From the cell containing the given text, extract its center point as [x, y] coordinate. 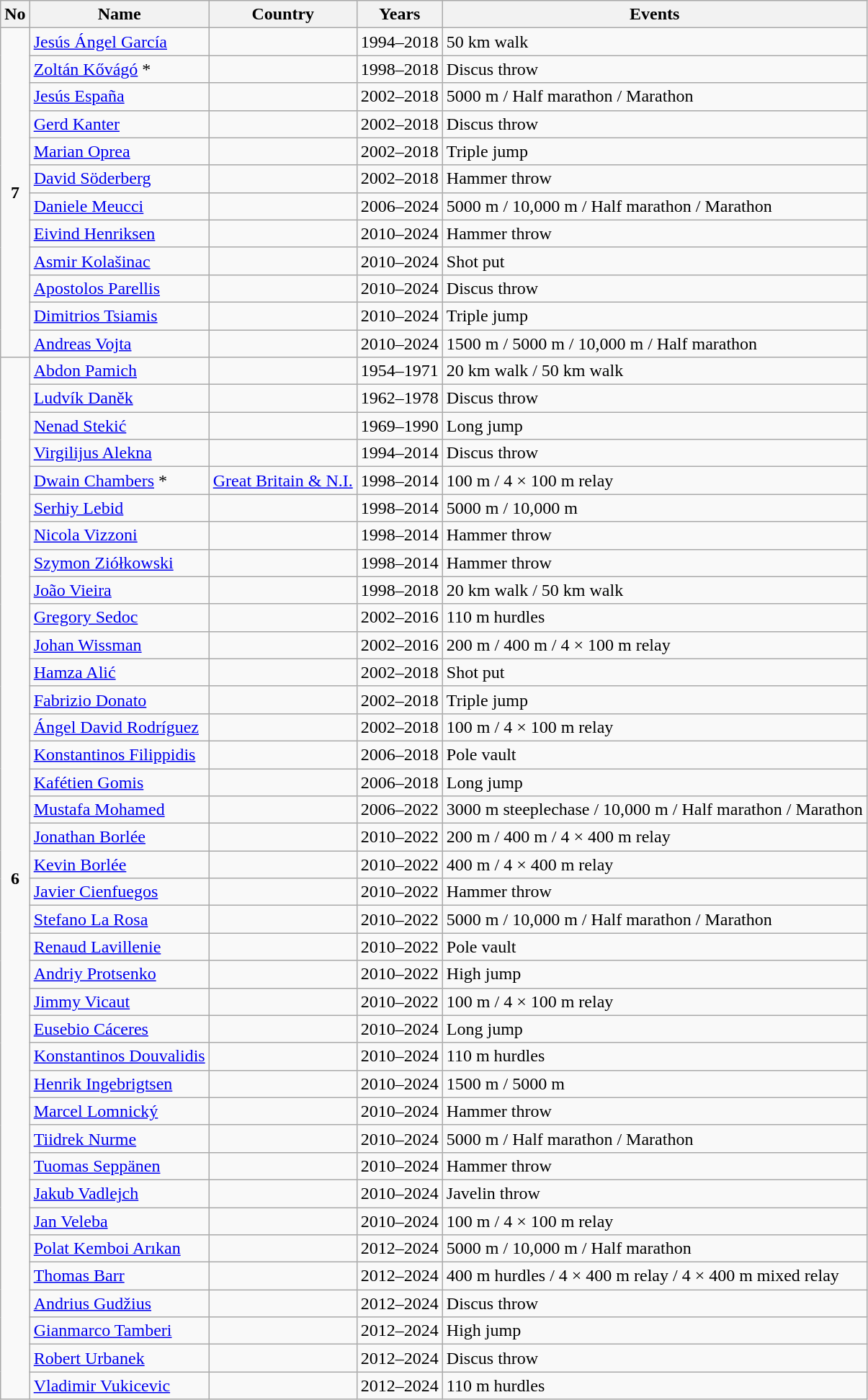
Virgilijus Alekna [120, 453]
400 m hurdles / 4 × 400 m relay / 4 × 400 m mixed relay [654, 1276]
Nenad Stekić [120, 426]
Vladimir Vukicevic [120, 1386]
Mustafa Mohamed [120, 810]
Jesús Ángel García [120, 42]
400 m / 4 × 400 m relay [654, 865]
Szymon Ziółkowski [120, 563]
200 m / 400 m / 4 × 400 m relay [654, 837]
2006–2022 [399, 810]
Daniele Meucci [120, 206]
David Söderberg [120, 179]
Abdon Pamich [120, 371]
Asmir Kolašinac [120, 261]
Jonathan Borlée [120, 837]
Serhiy Lebid [120, 508]
1954–1971 [399, 371]
Eivind Henriksen [120, 233]
Andreas Vojta [120, 344]
5000 m / 10,000 m [654, 508]
3000 m steeplechase / 10,000 m / Half marathon / Marathon [654, 810]
Years [399, 14]
Jakub Vadlejch [120, 1193]
Zoltán Kővágó * [120, 69]
Ludvík Daněk [120, 398]
Henrik Ingebrigtsen [120, 1084]
Tuomas Seppänen [120, 1166]
Apostolos Parellis [120, 288]
Polat Kemboi Arıkan [120, 1249]
Eusebio Cáceres [120, 1029]
1994–2018 [399, 42]
5000 m / 10,000 m / Half marathon [654, 1249]
Kevin Borlée [120, 865]
Jan Veleba [120, 1221]
1500 m / 5000 m / 10,000 m / Half marathon [654, 344]
Jimmy Vicaut [120, 1002]
Nicola Vizzoni [120, 535]
1962–1978 [399, 398]
6 [15, 878]
200 m / 400 m / 4 × 100 m relay [654, 645]
Gregory Sedoc [120, 617]
Stefano La Rosa [120, 919]
Thomas Barr [120, 1276]
Fabrizio Donato [120, 700]
7 [15, 193]
Johan Wissman [120, 645]
Marian Oprea [120, 151]
Javier Cienfuegos [120, 892]
Hamza Alić [120, 672]
Ángel David Rodríguez [120, 727]
Marcel Lomnický [120, 1111]
Andrius Gudžius [120, 1303]
Konstantinos Douvalidis [120, 1056]
Tiidrek Nurme [120, 1138]
Robert Urbanek [120, 1358]
Andriy Protsenko [120, 974]
Country [282, 14]
1500 m / 5000 m [654, 1084]
Konstantinos Filippidis [120, 754]
Name [120, 14]
Dimitrios Tsiamis [120, 316]
Javelin throw [654, 1193]
No [15, 14]
1969–1990 [399, 426]
Kafétien Gomis [120, 782]
Gianmarco Tamberi [120, 1331]
Gerd Kanter [120, 124]
50 km walk [654, 42]
Great Britain & N.I. [282, 481]
Dwain Chambers * [120, 481]
Events [654, 14]
João Vieira [120, 590]
Jesús España [120, 97]
2006–2024 [399, 206]
1994–2014 [399, 453]
Renaud Lavillenie [120, 947]
